Determine the (x, y) coordinate at the center of the cell enclosing the given text.  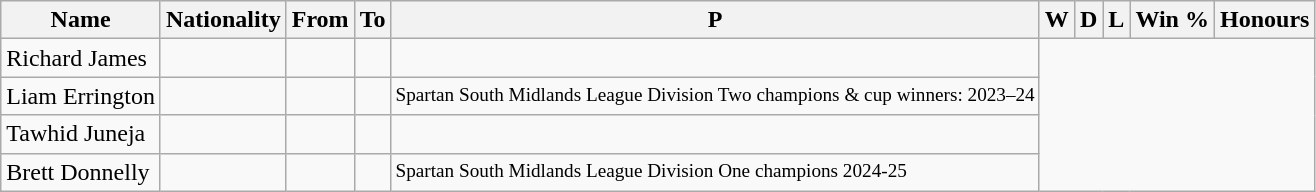
Win % (1172, 20)
Liam Errington (81, 96)
Honours (1265, 20)
Richard James (81, 58)
W (1056, 20)
Name (81, 20)
Nationality (223, 20)
L (1116, 20)
Brett Donnelly (81, 172)
D (1088, 20)
Spartan South Midlands League Division One champions 2024-25 (715, 172)
Tawhid Juneja (81, 134)
From (320, 20)
To (372, 20)
P (715, 20)
Spartan South Midlands League Division Two champions & cup winners: 2023–24 (715, 96)
